Return the (x, y) coordinate for the center point of the cell that contains the specified text.  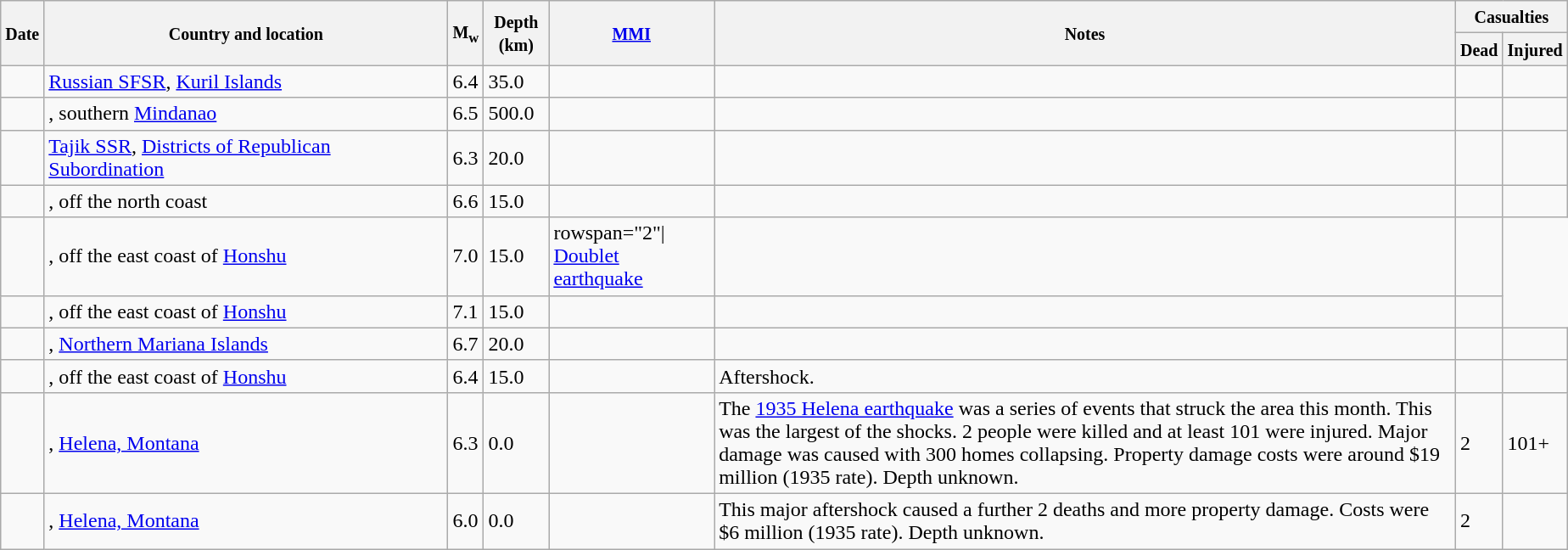
6.7 (466, 344)
Country and location (246, 33)
Depth (km) (516, 33)
Aftershock. (1085, 376)
35.0 (516, 81)
Tajik SSR, Districts of Republican Subordination (246, 158)
Mw (466, 33)
Dead (1479, 49)
101+ (1535, 443)
6.6 (466, 201)
This major aftershock caused a further 2 deaths and more property damage. Costs were $6 million (1935 rate). Depth unknown. (1085, 521)
Notes (1085, 33)
Casualties (1511, 17)
rowspan="2"| Doublet earthquake (631, 256)
, southern Mindanao (246, 114)
, Northern Mariana Islands (246, 344)
7.1 (466, 311)
Date (22, 33)
7.0 (466, 256)
500.0 (516, 114)
MMI (631, 33)
6.5 (466, 114)
6.0 (466, 521)
Russian SFSR, Kuril Islands (246, 81)
, off the north coast (246, 201)
Injured (1535, 49)
